Locate the cell with the specified text and output its [X, Y] center coordinate. 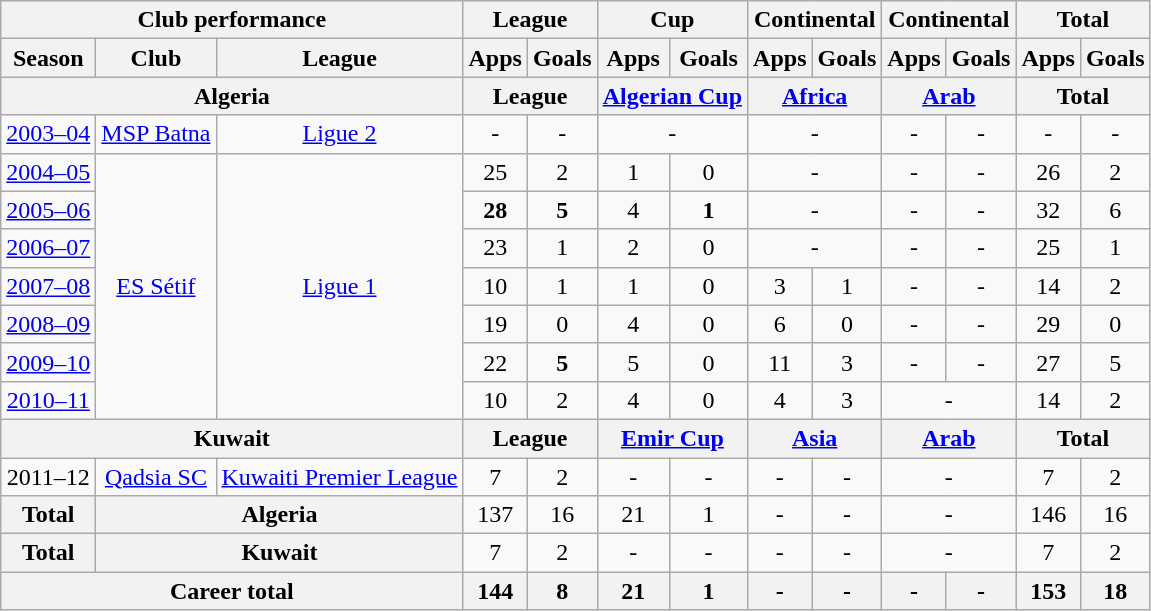
Career total [232, 591]
2007–08 [48, 286]
8 [562, 591]
ES Sétif [156, 286]
144 [495, 591]
2003–04 [48, 134]
2010–11 [48, 400]
18 [1115, 591]
28 [495, 210]
19 [495, 324]
32 [1048, 210]
MSP Batna [156, 134]
2006–07 [48, 248]
146 [1048, 515]
29 [1048, 324]
2004–05 [48, 172]
Ligue 2 [340, 134]
Kuwaiti Premier League [340, 477]
Season [48, 58]
26 [1048, 172]
2011–12 [48, 477]
22 [495, 362]
Club performance [232, 20]
2005–06 [48, 210]
2009–10 [48, 362]
Asia [815, 438]
Emir Cup [672, 438]
Cup [672, 20]
Club [156, 58]
23 [495, 248]
Ligue 1 [340, 286]
137 [495, 515]
Qadsia SC [156, 477]
2008–09 [48, 324]
Algerian Cup [672, 96]
11 [780, 362]
27 [1048, 362]
153 [1048, 591]
Africa [815, 96]
